Scan for the cell matching the given text and deliver its (X, Y) coordinate at center. 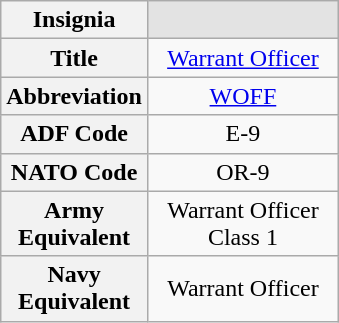
OR-9 (242, 172)
ADF Code (74, 134)
NATO Code (74, 172)
Navy Equivalent (74, 288)
Insignia (74, 20)
Title (74, 58)
Army Equivalent (74, 224)
WOFF (242, 96)
E-9 (242, 134)
Warrant Officer Class 1 (242, 224)
Abbreviation (74, 96)
